Provide the [X, Y] coordinate of the cell's center where the given text is located.  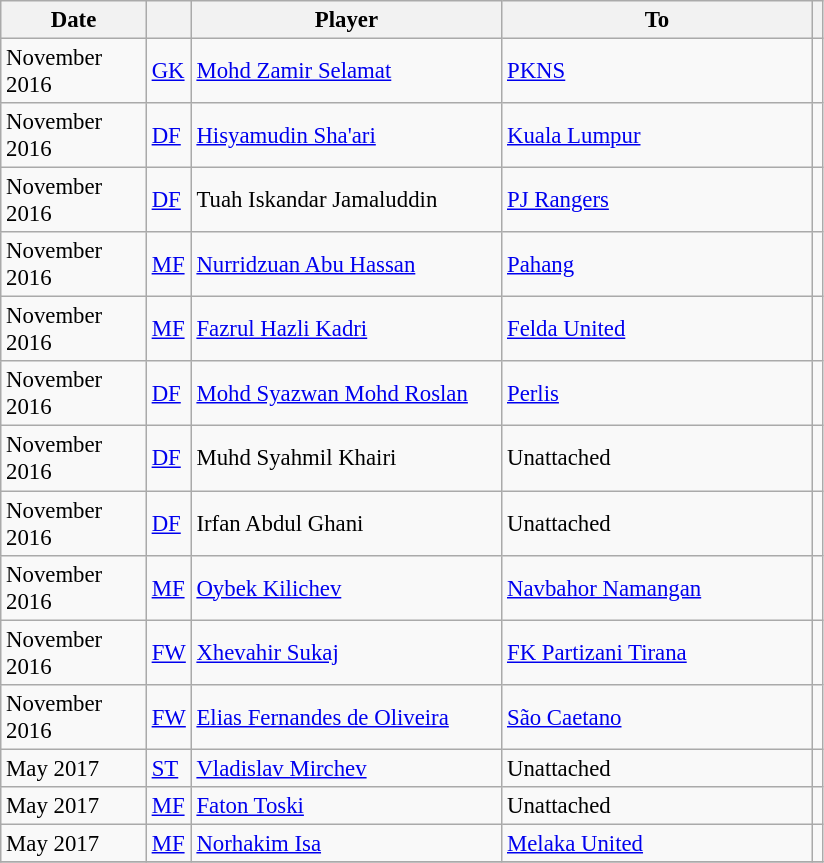
São Caetano [658, 716]
Oybek Kilichev [346, 588]
GK [168, 72]
Mohd Zamir Selamat [346, 72]
Hisyamudin Sha'ari [346, 136]
Perlis [658, 394]
Elias Fernandes de Oliveira [346, 716]
Tuah Iskandar Jamaluddin [346, 200]
Melaka United [658, 843]
Muhd Syahmil Khairi [346, 458]
Vladislav Mirchev [346, 768]
Irfan Abdul Ghani [346, 524]
Pahang [658, 264]
Mohd Syazwan Mohd Roslan [346, 394]
ST [168, 768]
Navbahor Namangan [658, 588]
Norhakim Isa [346, 843]
Player [346, 20]
Xhevahir Sukaj [346, 652]
Nurridzuan Abu Hassan [346, 264]
Kuala Lumpur [658, 136]
Faton Toski [346, 806]
To [658, 20]
Date [74, 20]
FK Partizani Tirana [658, 652]
Felda United [658, 330]
Fazrul Hazli Kadri [346, 330]
PKNS [658, 72]
PJ Rangers [658, 200]
